From the cell containing the given text, extract its center point as [x, y] coordinate. 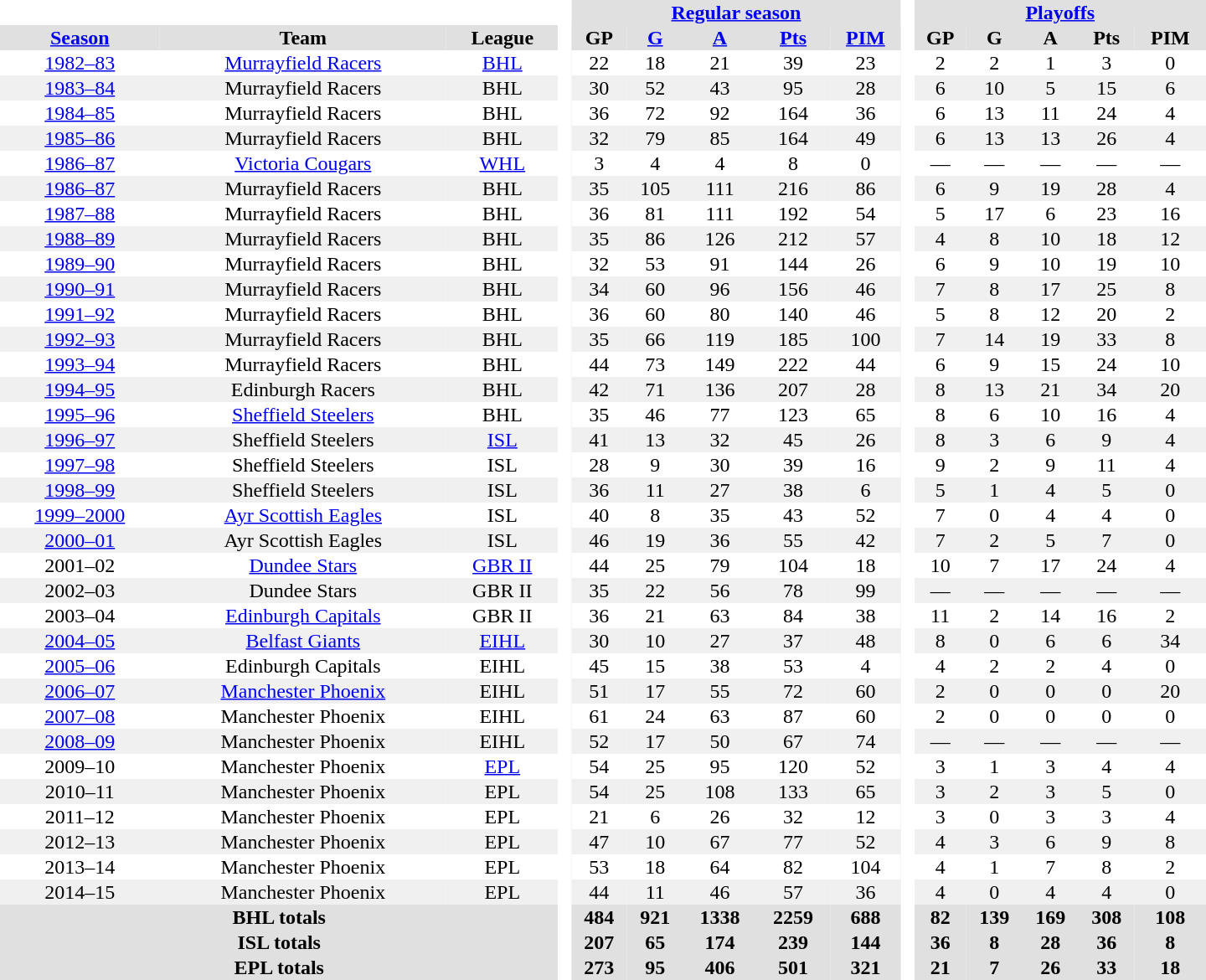
Victoria Cougars [303, 163]
136 [720, 389]
Regular season [736, 13]
49 [866, 138]
47 [600, 842]
2006–07 [80, 691]
84 [793, 616]
501 [793, 967]
119 [720, 339]
120 [793, 766]
Team [303, 38]
1992–93 [80, 339]
2004–05 [80, 641]
169 [1050, 917]
48 [866, 641]
2005–06 [80, 666]
1338 [720, 917]
273 [600, 967]
222 [793, 364]
64 [720, 867]
126 [720, 239]
1984–85 [80, 113]
WHL [502, 163]
2259 [793, 917]
1998–99 [80, 490]
1991–92 [80, 314]
81 [655, 214]
484 [600, 917]
78 [793, 591]
2011–12 [80, 817]
1983–84 [80, 88]
1994–95 [80, 389]
51 [600, 691]
1993–94 [80, 364]
74 [866, 741]
1996–97 [80, 440]
688 [866, 917]
2013–14 [80, 867]
87 [793, 716]
100 [866, 339]
1985–86 [80, 138]
Edinburgh Racers [303, 389]
Playoffs [1060, 13]
239 [793, 942]
2003–04 [80, 616]
40 [600, 515]
1989–90 [80, 264]
EPL totals [279, 967]
2002–03 [80, 591]
2000–01 [80, 540]
ISL totals [279, 942]
1997–98 [80, 465]
192 [793, 214]
1999–2000 [80, 515]
105 [655, 188]
406 [720, 967]
71 [655, 389]
League [502, 38]
174 [720, 942]
156 [793, 289]
99 [866, 591]
96 [720, 289]
91 [720, 264]
321 [866, 967]
85 [720, 138]
41 [600, 440]
Belfast Giants [303, 641]
2014–15 [80, 892]
212 [793, 239]
1988–89 [80, 239]
216 [793, 188]
56 [720, 591]
123 [793, 415]
308 [1107, 917]
139 [995, 917]
2001–02 [80, 565]
1995–96 [80, 415]
2008–09 [80, 741]
149 [720, 364]
2009–10 [80, 766]
1987–88 [80, 214]
185 [793, 339]
2007–08 [80, 716]
61 [600, 716]
133 [793, 792]
921 [655, 917]
140 [793, 314]
Season [80, 38]
80 [720, 314]
1982–83 [80, 63]
2010–11 [80, 792]
37 [793, 641]
2012–13 [80, 842]
92 [720, 113]
66 [655, 339]
1990–91 [80, 289]
50 [720, 741]
BHL totals [279, 917]
73 [655, 364]
